For the text-containing cell, return its midpoint in [X, Y] coordinate format. 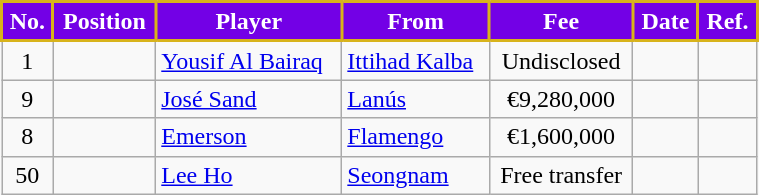
Seongnam [416, 175]
8 [28, 137]
Fee [560, 22]
1 [28, 60]
Lanús [416, 99]
José Sand [249, 99]
Lee Ho [249, 175]
Emerson [249, 137]
Undisclosed [560, 60]
Ittihad Kalba [416, 60]
Yousif Al Bairaq [249, 60]
€9,280,000 [560, 99]
Flamengo [416, 137]
€1,600,000 [560, 137]
Free transfer [560, 175]
Player [249, 22]
50 [28, 175]
No. [28, 22]
From [416, 22]
Date [666, 22]
Ref. [728, 22]
Position [104, 22]
9 [28, 99]
